Locate the cell with the specified text and output its (x, y) center coordinate. 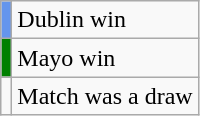
Mayo win (105, 58)
Match was a draw (105, 96)
Dublin win (105, 20)
